From the cell containing the given text, extract its center point as (x, y) coordinate. 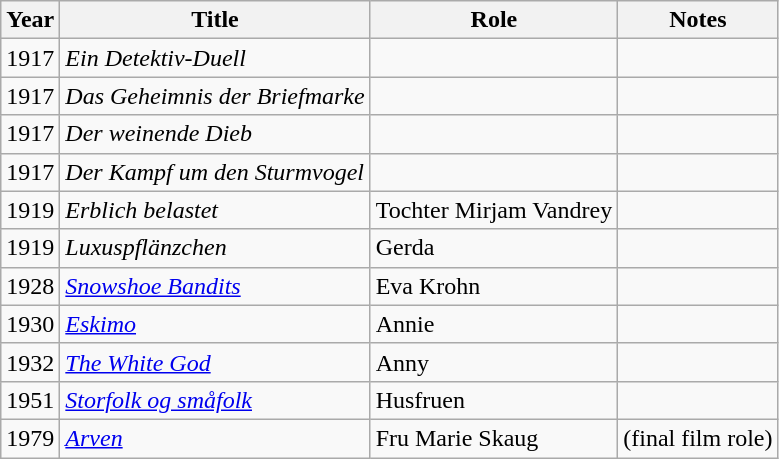
Title (215, 20)
1979 (30, 438)
Annie (494, 324)
Year (30, 20)
Husfruen (494, 400)
Snowshoe Bandits (215, 286)
1951 (30, 400)
Storfolk og småfolk (215, 400)
1932 (30, 362)
Eva Krohn (494, 286)
1928 (30, 286)
Eskimo (215, 324)
Anny (494, 362)
Der Kampf um den Sturmvogel (215, 172)
Luxuspflänzchen (215, 248)
Fru Marie Skaug (494, 438)
Gerda (494, 248)
Der weinende Dieb (215, 134)
Ein Detektiv-Duell (215, 58)
1930 (30, 324)
Das Geheimnis der Briefmarke (215, 96)
Arven (215, 438)
The White God (215, 362)
Erblich belastet (215, 210)
(final film role) (698, 438)
Role (494, 20)
Notes (698, 20)
Tochter Mirjam Vandrey (494, 210)
